Output the (X, Y) coordinate of the center of the cell containing the given text.  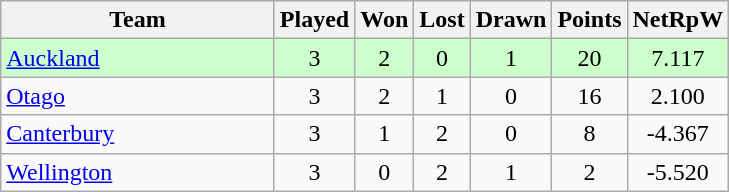
Team (138, 20)
Won (384, 20)
Points (590, 20)
Wellington (138, 172)
7.117 (678, 58)
8 (590, 134)
Canterbury (138, 134)
Otago (138, 96)
16 (590, 96)
Auckland (138, 58)
-4.367 (678, 134)
20 (590, 58)
Drawn (511, 20)
-5.520 (678, 172)
Played (314, 20)
Lost (442, 20)
NetRpW (678, 20)
2.100 (678, 96)
